Locate the cell with the specified text and output its (X, Y) center coordinate. 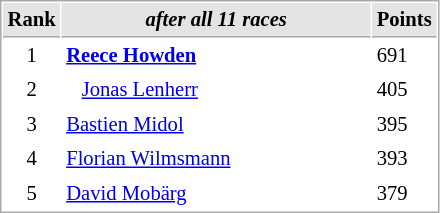
3 (32, 124)
5 (32, 194)
395 (404, 124)
Rank (32, 20)
Bastien Midol (216, 124)
Jonas Lenherr (216, 90)
4 (32, 158)
2 (32, 90)
after all 11 races (216, 20)
379 (404, 194)
Florian Wilmsmann (216, 158)
1 (32, 56)
691 (404, 56)
405 (404, 90)
David Mobärg (216, 194)
393 (404, 158)
Points (404, 20)
Reece Howden (216, 56)
